Capture the cell that displays the provided text and extract its [x, y] central coordinate. 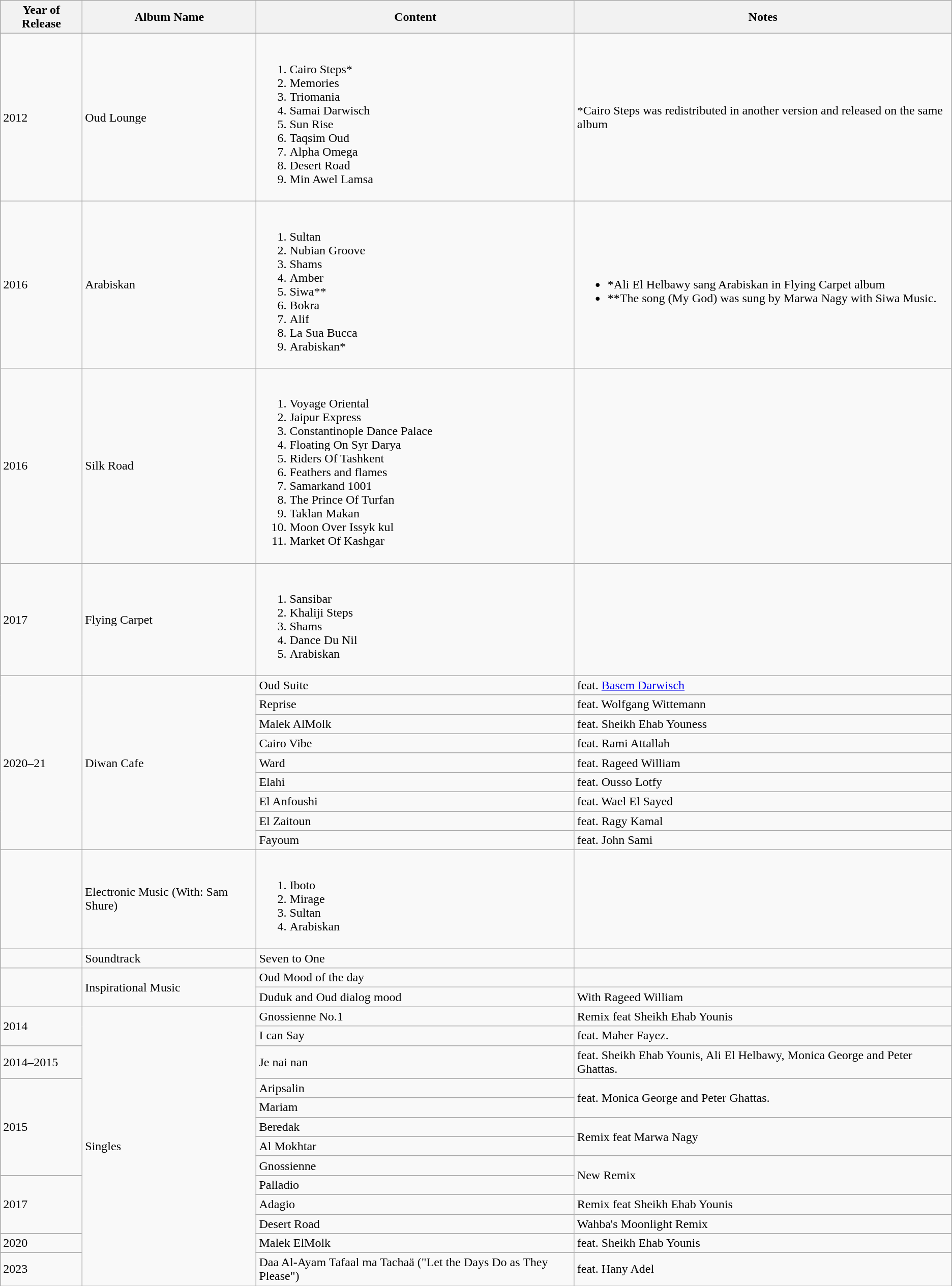
Ward [415, 763]
Seven to One [415, 958]
feat. Ousso Lotfy [763, 782]
Remix feat Marwa Nagy [763, 1136]
Oud Mood of the day [415, 978]
feat. Rageed William [763, 763]
feat. Maher Fayez. [763, 1036]
2014–2015 [42, 1062]
Desert Road [415, 1223]
Inspirational Music [169, 987]
feat. Monica George and Peter Ghattas. [763, 1098]
Je nai nan [415, 1062]
Reprise [415, 705]
I can Say [415, 1036]
Malek ElMolk [415, 1243]
SultanNubian GrooveShamsAmberSiwa**BokraAlifLa Sua BuccaArabiskan* [415, 285]
Gnossienne [415, 1165]
Elahi [415, 782]
Daa Al-Ayam Tafaal ma Tachaä ("Let the Days Do as They Please") [415, 1270]
El Zaitoun [415, 821]
feat. Hany Adel [763, 1270]
Flying Carpet [169, 620]
IbotoMirageSultanArabiskan [415, 899]
Oud Suite [415, 685]
Soundtrack [169, 958]
Palladio [415, 1185]
Al Mokhtar [415, 1146]
feat. Sheikh Ehab Younis, Ali El Helbawy, Monica George and Peter Ghattas. [763, 1062]
Malek AlMolk [415, 724]
2015 [42, 1127]
Fayoum [415, 840]
feat. Sheikh Ehab Younis [763, 1243]
Electronic Music (With: Sam Shure) [169, 899]
Duduk and Oud dialog mood [415, 997]
Album Name [169, 17]
Gnossienne No.1 [415, 1016]
*Ali El Helbawy sang Arabiskan in Flying Carpet album**The song (My God) was sung by Marwa Nagy with Siwa Music. [763, 285]
El Anfoushi [415, 801]
Aripsalin [415, 1088]
feat. Sheikh Ehab Youness [763, 724]
Oud Lounge [169, 117]
feat. Wolfgang Wittemann [763, 705]
2023 [42, 1270]
Beredak [415, 1127]
Year of Release [42, 17]
2020–21 [42, 763]
SansibarKhaliji StepsShamsDance Du NilArabiskan [415, 620]
Cairo Steps*MemoriesTriomaniaSamai DarwischSun RiseTaqsim OudAlpha OmegaDesert RoadMin Awel Lamsa [415, 117]
2014 [42, 1026]
Cairo Vibe [415, 743]
feat. Wael El Sayed [763, 801]
*Cairo Steps was redistributed in another version and released on the same album [763, 117]
feat. Basem Darwisch [763, 685]
2020 [42, 1243]
Adagio [415, 1204]
2012 [42, 117]
Notes [763, 17]
Wahba's Moonlight Remix [763, 1223]
Arabiskan [169, 285]
With Rageed William [763, 997]
feat. John Sami [763, 840]
Singles [169, 1147]
Content [415, 17]
Silk Road [169, 466]
Mariam [415, 1107]
feat. Ragy Kamal [763, 821]
feat. Rami Attallah [763, 743]
New Remix [763, 1175]
Diwan Cafe [169, 763]
